Extract the (X, Y) coordinate from the center of the cell holding the provided text.  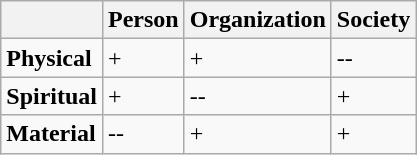
Organization (258, 20)
Spiritual (52, 96)
Society (373, 20)
Person (144, 20)
Physical (52, 58)
Material (52, 134)
